Find where the given text appears and provide that cell's center as (x, y) coordinate. 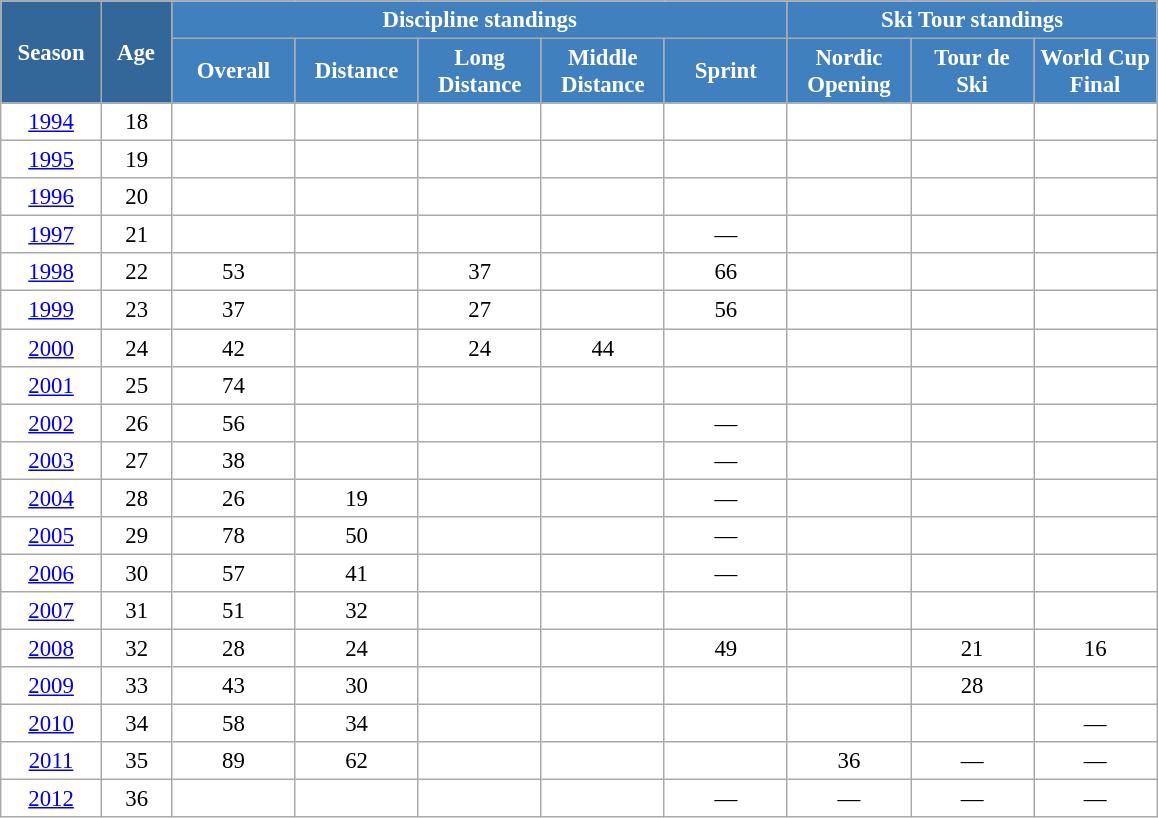
Discipline standings (480, 20)
62 (356, 761)
2005 (52, 536)
Middle Distance (602, 72)
2003 (52, 460)
41 (356, 573)
2009 (52, 686)
2000 (52, 348)
1994 (52, 122)
2004 (52, 498)
16 (1096, 648)
Distance (356, 72)
42 (234, 348)
22 (136, 273)
23 (136, 310)
1995 (52, 160)
1999 (52, 310)
74 (234, 385)
2010 (52, 724)
33 (136, 686)
NordicOpening (848, 72)
Ski Tour standings (972, 20)
89 (234, 761)
1996 (52, 197)
Age (136, 52)
53 (234, 273)
51 (234, 611)
2001 (52, 385)
2011 (52, 761)
49 (726, 648)
Long Distance (480, 72)
58 (234, 724)
78 (234, 536)
1997 (52, 235)
20 (136, 197)
18 (136, 122)
44 (602, 348)
57 (234, 573)
43 (234, 686)
1998 (52, 273)
Tour deSki (972, 72)
Overall (234, 72)
2006 (52, 573)
29 (136, 536)
Sprint (726, 72)
31 (136, 611)
50 (356, 536)
2007 (52, 611)
35 (136, 761)
World CupFinal (1096, 72)
66 (726, 273)
2012 (52, 799)
2002 (52, 423)
25 (136, 385)
Season (52, 52)
38 (234, 460)
2008 (52, 648)
